Identify which cell holds the provided text, then report its [X, Y] central coordinate. 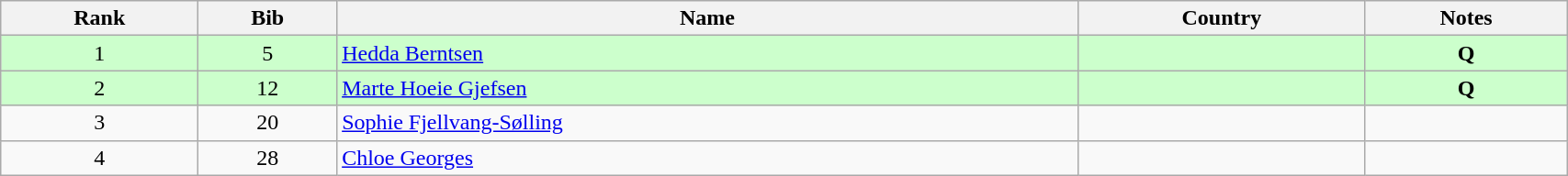
Notes [1466, 18]
20 [268, 123]
1 [99, 53]
Hedda Berntsen [707, 53]
3 [99, 123]
Sophie Fjellvang-Sølling [707, 123]
Chloe Georges [707, 158]
Name [707, 18]
Marte Hoeie Gjefsen [707, 88]
5 [268, 53]
28 [268, 158]
12 [268, 88]
2 [99, 88]
Bib [268, 18]
Country [1222, 18]
Rank [99, 18]
4 [99, 158]
